Extract the [x, y] coordinate from the center of the cell holding the provided text.  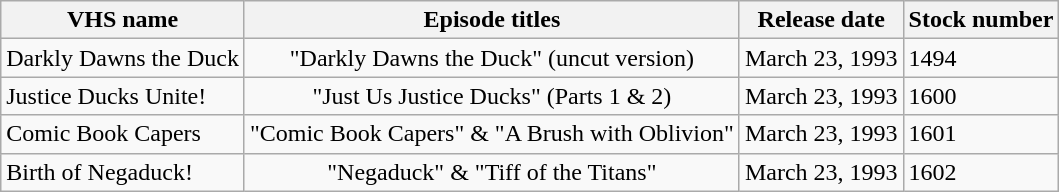
1600 [981, 96]
VHS name [123, 20]
"Just Us Justice Ducks" (Parts 1 & 2) [492, 96]
Comic Book Capers [123, 134]
Episode titles [492, 20]
1494 [981, 58]
"Comic Book Capers" & "A Brush with Oblivion" [492, 134]
Birth of Negaduck! [123, 172]
Stock number [981, 20]
"Negaduck" & "Tiff of the Titans" [492, 172]
Darkly Dawns the Duck [123, 58]
Justice Ducks Unite! [123, 96]
"Darkly Dawns the Duck" (uncut version) [492, 58]
Release date [821, 20]
1602 [981, 172]
1601 [981, 134]
